Extract the [x, y] coordinate from the center of the cell holding the provided text.  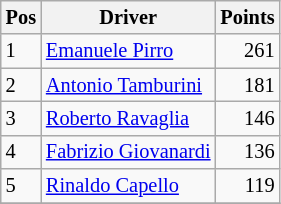
146 [247, 118]
Fabrizio Giovanardi [128, 152]
181 [247, 85]
Driver [128, 17]
261 [247, 51]
Roberto Ravaglia [128, 118]
Points [247, 17]
Antonio Tamburini [128, 85]
3 [21, 118]
2 [21, 85]
Emanuele Pirro [128, 51]
4 [21, 152]
5 [21, 186]
Rinaldo Capello [128, 186]
119 [247, 186]
Pos [21, 17]
1 [21, 51]
136 [247, 152]
